Provide the [X, Y] coordinate of the cell's center where the given text is located.  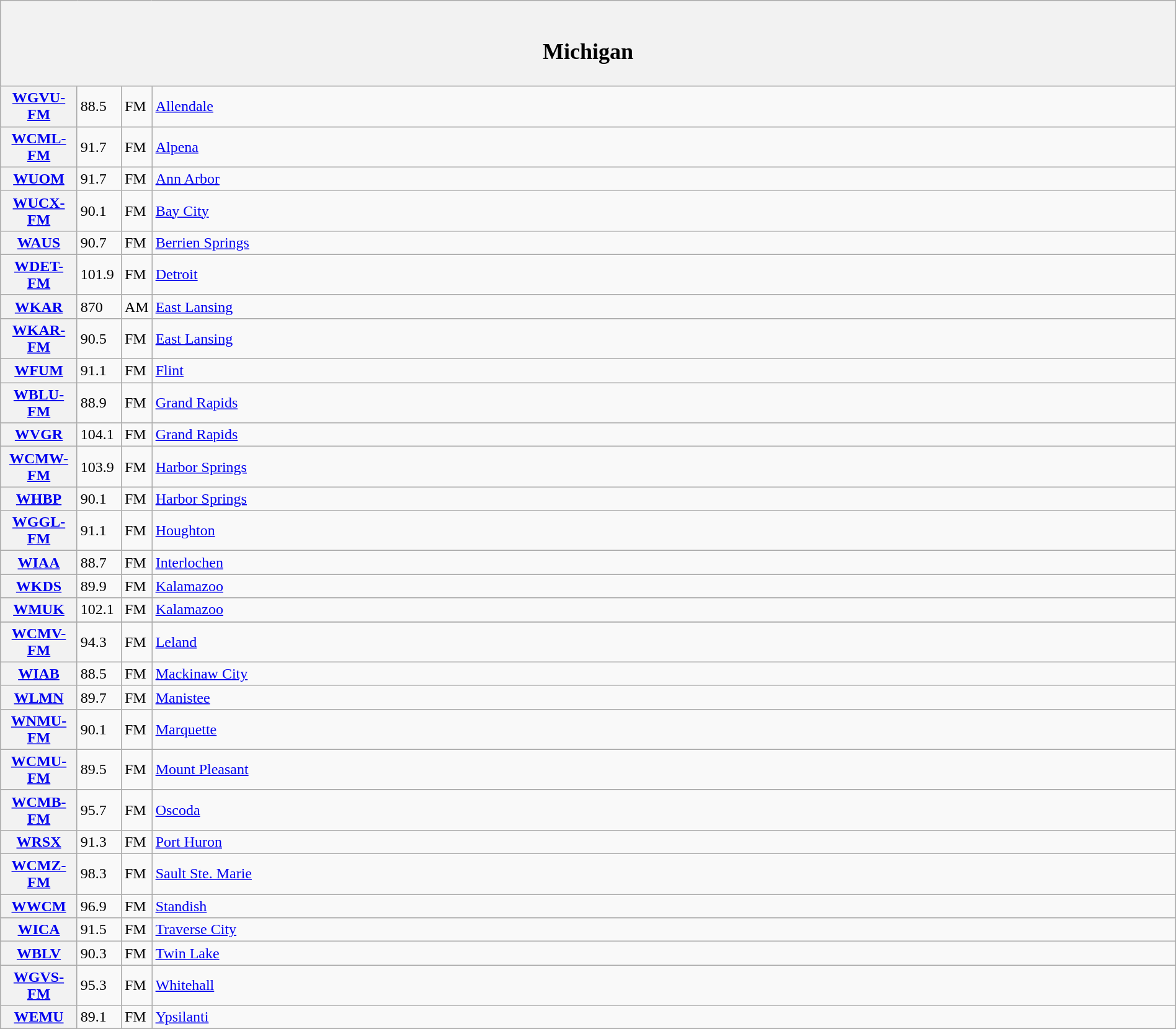
Michigan [588, 43]
WCMV-FM [39, 641]
96.9 [99, 906]
Port Huron [664, 842]
Allendale [664, 107]
Ypsilanti [664, 1017]
WDET-FM [39, 274]
101.9 [99, 274]
Flint [664, 371]
WMUK [39, 610]
WLMN [39, 697]
90.5 [99, 339]
WGGL-FM [39, 531]
WCMZ-FM [39, 875]
WIAA [39, 563]
WIAB [39, 674]
89.5 [99, 769]
WGVS-FM [39, 985]
WRSX [39, 842]
WICA [39, 930]
WKAR [39, 306]
Detroit [664, 274]
Sault Ste. Marie [664, 875]
88.7 [99, 563]
89.9 [99, 586]
WEMU [39, 1017]
Houghton [664, 531]
WBLV [39, 953]
Bay City [664, 211]
WFUM [39, 371]
91.3 [99, 842]
WBLU-FM [39, 403]
870 [99, 306]
Mackinaw City [664, 674]
WVGR [39, 435]
WUCX-FM [39, 211]
WHBP [39, 499]
95.3 [99, 985]
94.3 [99, 641]
Oscoda [664, 810]
WWCM [39, 906]
95.7 [99, 810]
91.5 [99, 930]
WKDS [39, 586]
WGVU-FM [39, 107]
WUOM [39, 179]
WNMU-FM [39, 729]
WKAR-FM [39, 339]
WCMU-FM [39, 769]
Leland [664, 641]
WCMW-FM [39, 466]
Whitehall [664, 985]
Alpena [664, 146]
Twin Lake [664, 953]
Manistee [664, 697]
90.7 [99, 243]
102.1 [99, 610]
98.3 [99, 875]
104.1 [99, 435]
88.9 [99, 403]
Ann Arbor [664, 179]
Traverse City [664, 930]
Standish [664, 906]
89.1 [99, 1017]
Marquette [664, 729]
WAUS [39, 243]
Mount Pleasant [664, 769]
WCMB-FM [39, 810]
89.7 [99, 697]
AM [136, 306]
WCML-FM [39, 146]
Interlochen [664, 563]
Berrien Springs [664, 243]
103.9 [99, 466]
90.3 [99, 953]
